Detect which cell encompasses the target text, then output its (x, y) center coordinate. 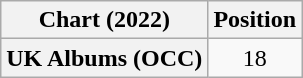
Chart (2022) (104, 20)
18 (255, 58)
UK Albums (OCC) (104, 58)
Position (255, 20)
